Determine the (X, Y) coordinate at the center of the cell enclosing the given text.  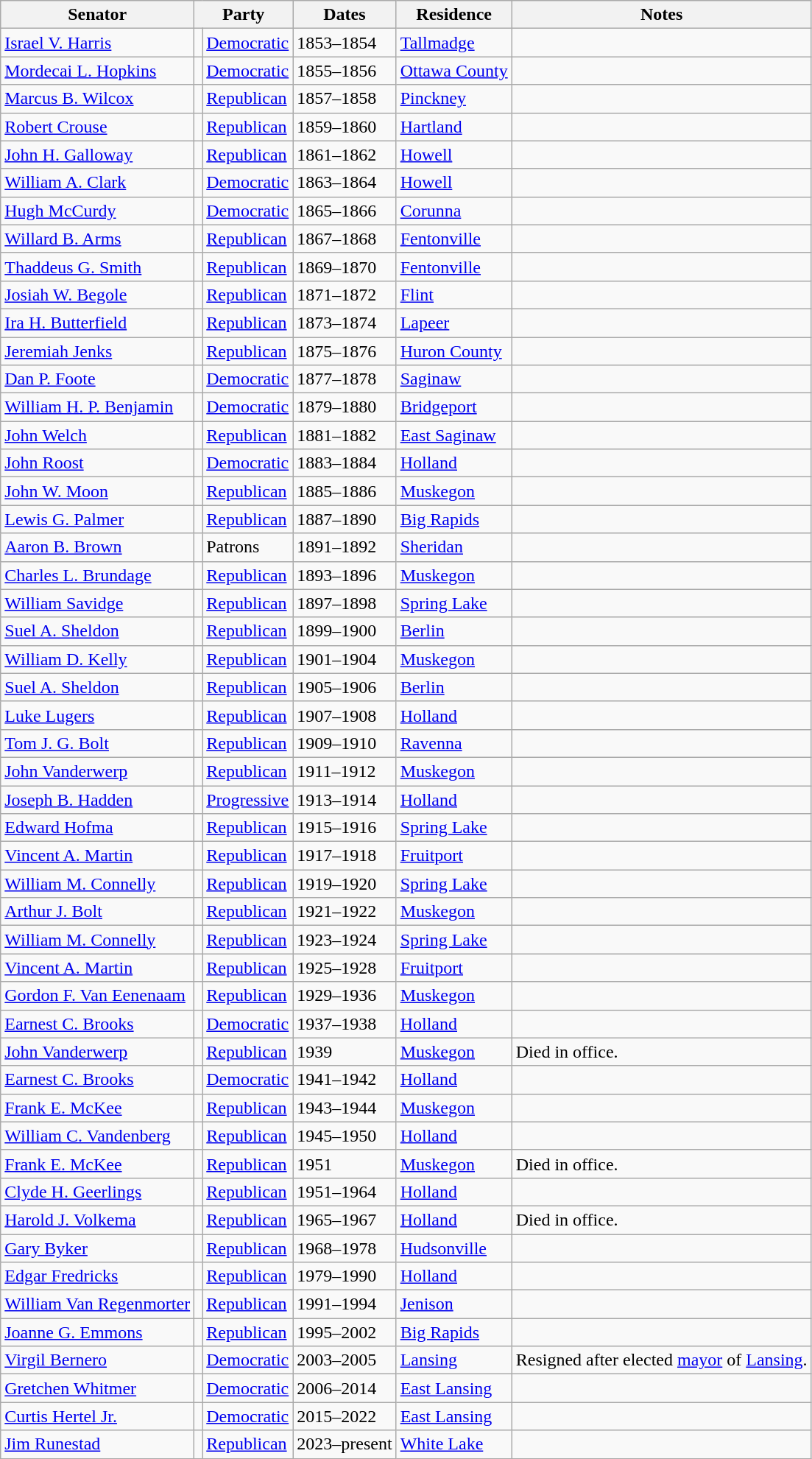
Joanne G. Emmons (97, 1332)
John Welch (97, 435)
Clyde H. Geerlings (97, 1192)
1929–1936 (345, 996)
1951 (345, 1164)
William Savidge (97, 603)
1921–1922 (345, 912)
Curtis Hertel Jr. (97, 1416)
William H. P. Benjamin (97, 407)
1887–1890 (345, 519)
Flint (453, 295)
Tallmadge (453, 43)
William C. Vandenberg (97, 1136)
Luke Lugers (97, 715)
Huron County (453, 351)
1945–1950 (345, 1136)
Gordon F. Van Eenenaam (97, 996)
Robert Crouse (97, 127)
Resigned after elected mayor of Lansing. (661, 1360)
Lapeer (453, 323)
1939 (345, 1052)
Saginaw (453, 379)
1859–1860 (345, 127)
Dates (345, 15)
Hartland (453, 127)
Gretchen Whitmer (97, 1388)
1907–1908 (345, 715)
Gary Byker (97, 1248)
Bridgeport (453, 407)
1917–1918 (345, 856)
Ravenna (453, 743)
1863–1864 (345, 183)
Dan P. Foote (97, 379)
1951–1964 (345, 1192)
Corunna (453, 211)
1867–1868 (345, 239)
1901–1904 (345, 659)
2006–2014 (345, 1388)
1897–1898 (345, 603)
1891–1892 (345, 547)
1925–1928 (345, 968)
William A. Clark (97, 183)
1905–1906 (345, 687)
Lansing (453, 1360)
1893–1896 (345, 575)
Jeremiah Jenks (97, 351)
Hugh McCurdy (97, 211)
Jenison (453, 1304)
Virgil Bernero (97, 1360)
1885–1886 (345, 491)
Aaron B. Brown (97, 547)
Sheridan (453, 547)
1881–1882 (345, 435)
1911–1912 (345, 771)
Mordecai L. Hopkins (97, 71)
Ottawa County (453, 71)
1877–1878 (345, 379)
Willard B. Arms (97, 239)
2023–present (345, 1444)
Thaddeus G. Smith (97, 267)
1869–1870 (345, 267)
Marcus B. Wilcox (97, 99)
1879–1880 (345, 407)
Edgar Fredricks (97, 1276)
1883–1884 (345, 463)
1991–1994 (345, 1304)
1923–1924 (345, 940)
Edward Hofma (97, 828)
1943–1944 (345, 1108)
1937–1938 (345, 1024)
Party (244, 15)
Senator (97, 15)
1979–1990 (345, 1276)
Notes (661, 15)
2015–2022 (345, 1416)
1965–1967 (345, 1220)
1899–1900 (345, 631)
Tom J. G. Bolt (97, 743)
Joseph B. Hadden (97, 799)
Hudsonville (453, 1248)
William Van Regenmorter (97, 1304)
1915–1916 (345, 828)
Residence (453, 15)
John Roost (97, 463)
John W. Moon (97, 491)
1855–1856 (345, 71)
1941–1942 (345, 1080)
1919–1920 (345, 884)
1909–1910 (345, 743)
Arthur J. Bolt (97, 912)
John H. Galloway (97, 155)
2003–2005 (345, 1360)
1873–1874 (345, 323)
1913–1914 (345, 799)
1968–1978 (345, 1248)
Pinckney (453, 99)
1857–1858 (345, 99)
East Saginaw (453, 435)
1871–1872 (345, 295)
1853–1854 (345, 43)
Harold J. Volkema (97, 1220)
1865–1866 (345, 211)
1875–1876 (345, 351)
Progressive (247, 799)
Patrons (247, 547)
1861–1862 (345, 155)
Charles L. Brundage (97, 575)
William D. Kelly (97, 659)
White Lake (453, 1444)
Lewis G. Palmer (97, 519)
Ira H. Butterfield (97, 323)
Josiah W. Begole (97, 295)
Israel V. Harris (97, 43)
1995–2002 (345, 1332)
Jim Runestad (97, 1444)
